Find where the given text appears and provide that cell's center as [X, Y] coordinate. 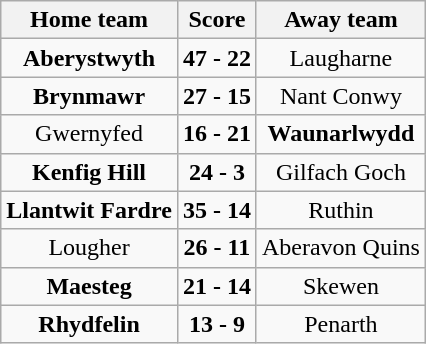
26 - 11 [216, 248]
Nant Conwy [340, 96]
Kenfig Hill [90, 172]
16 - 21 [216, 134]
24 - 3 [216, 172]
Penarth [340, 324]
21 - 14 [216, 286]
Score [216, 20]
Aberystwyth [90, 58]
Away team [340, 20]
Ruthin [340, 210]
35 - 14 [216, 210]
Skewen [340, 286]
Llantwit Fardre [90, 210]
Maesteg [90, 286]
Rhydfelin [90, 324]
Gilfach Goch [340, 172]
27 - 15 [216, 96]
Aberavon Quins [340, 248]
Waunarlwydd [340, 134]
Brynmawr [90, 96]
Gwernyfed [90, 134]
Laugharne [340, 58]
Lougher [90, 248]
13 - 9 [216, 324]
47 - 22 [216, 58]
Home team [90, 20]
